Provide the [X, Y] coordinate of the cell's center where the given text is located.  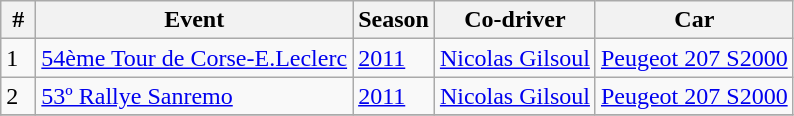
2 [18, 96]
Event [194, 20]
53º Rallye Sanremo [194, 96]
Co-driver [514, 20]
54ème Tour de Corse-E.Leclerc [194, 58]
# [18, 20]
Car [694, 20]
1 [18, 58]
Season [394, 20]
